Scan for the cell matching the given text and deliver its [X, Y] coordinate at center. 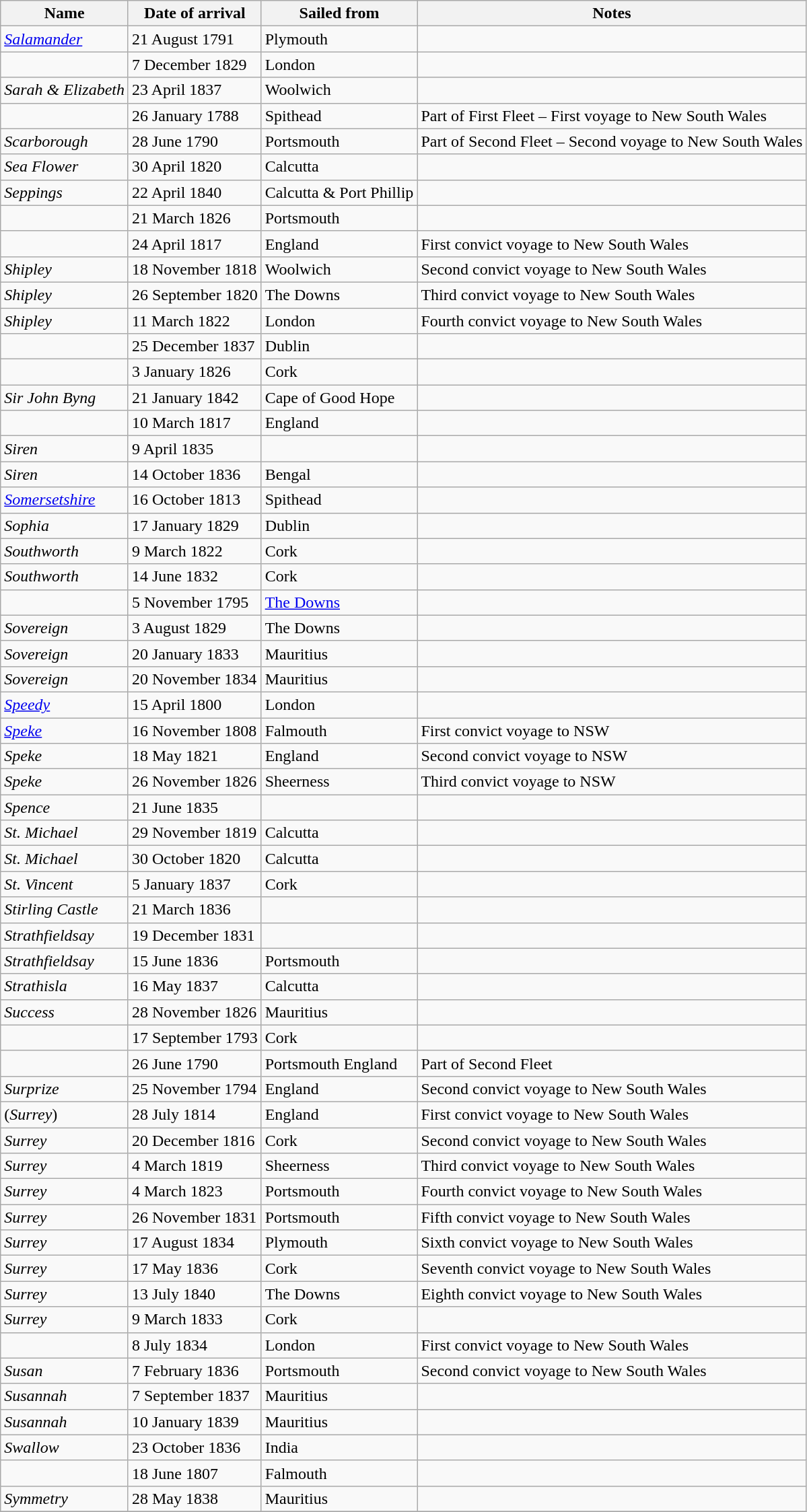
Part of Second Fleet – Second voyage to New South Wales [612, 141]
4 March 1823 [195, 1192]
Eighth convict voyage to New South Wales [612, 1294]
23 April 1837 [195, 90]
15 April 1800 [195, 705]
Salamander [65, 39]
21 January 1842 [195, 398]
26 November 1831 [195, 1217]
28 November 1826 [195, 1012]
17 August 1834 [195, 1243]
Sea Flower [65, 167]
22 April 1840 [195, 192]
25 November 1794 [195, 1089]
25 December 1837 [195, 347]
Sarah & Elizabeth [65, 90]
18 May 1821 [195, 756]
Fifth convict voyage to New South Wales [612, 1217]
Third convict voyage to NSW [612, 782]
Scarborough [65, 141]
16 November 1808 [195, 730]
Sixth convict voyage to New South Wales [612, 1243]
20 January 1833 [195, 653]
Portsmouth England [339, 1063]
21 March 1826 [195, 218]
18 June 1807 [195, 1473]
(Surrey) [65, 1114]
Symmetry [65, 1499]
3 August 1829 [195, 628]
Somersetshire [65, 500]
21 March 1836 [195, 910]
19 December 1831 [195, 935]
Sailed from [339, 13]
Part of First Fleet – First voyage to New South Wales [612, 116]
10 March 1817 [195, 423]
26 June 1790 [195, 1063]
3 January 1826 [195, 372]
India [339, 1447]
5 January 1837 [195, 884]
5 November 1795 [195, 602]
7 September 1837 [195, 1396]
17 January 1829 [195, 526]
4 March 1819 [195, 1166]
7 December 1829 [195, 65]
Strathisla [65, 986]
20 November 1834 [195, 679]
Date of arrival [195, 13]
28 May 1838 [195, 1499]
30 October 1820 [195, 859]
15 June 1836 [195, 961]
Part of Second Fleet [612, 1063]
21 August 1791 [195, 39]
18 November 1818 [195, 269]
Sophia [65, 526]
Success [65, 1012]
7 February 1836 [195, 1371]
Calcutta & Port Phillip [339, 192]
8 July 1834 [195, 1345]
Name [65, 13]
20 December 1816 [195, 1141]
26 November 1826 [195, 782]
Spence [65, 807]
28 June 1790 [195, 141]
Stirling Castle [65, 910]
Seppings [65, 192]
Second convict voyage to NSW [612, 756]
30 April 1820 [195, 167]
17 May 1836 [195, 1268]
Speedy [65, 705]
26 September 1820 [195, 295]
Swallow [65, 1447]
23 October 1836 [195, 1447]
26 January 1788 [195, 116]
21 June 1835 [195, 807]
29 November 1819 [195, 833]
24 April 1817 [195, 244]
9 March 1833 [195, 1320]
Surprize [65, 1089]
Notes [612, 13]
14 October 1836 [195, 474]
10 January 1839 [195, 1422]
Susan [65, 1371]
17 September 1793 [195, 1038]
9 March 1822 [195, 551]
28 July 1814 [195, 1114]
Bengal [339, 474]
16 October 1813 [195, 500]
9 April 1835 [195, 449]
13 July 1840 [195, 1294]
St. Vincent [65, 884]
16 May 1837 [195, 986]
14 June 1832 [195, 577]
11 March 1822 [195, 321]
First convict voyage to NSW [612, 730]
Cape of Good Hope [339, 398]
Seventh convict voyage to New South Wales [612, 1268]
Sir John Byng [65, 398]
